Identify which cell holds the provided text, then report its [x, y] central coordinate. 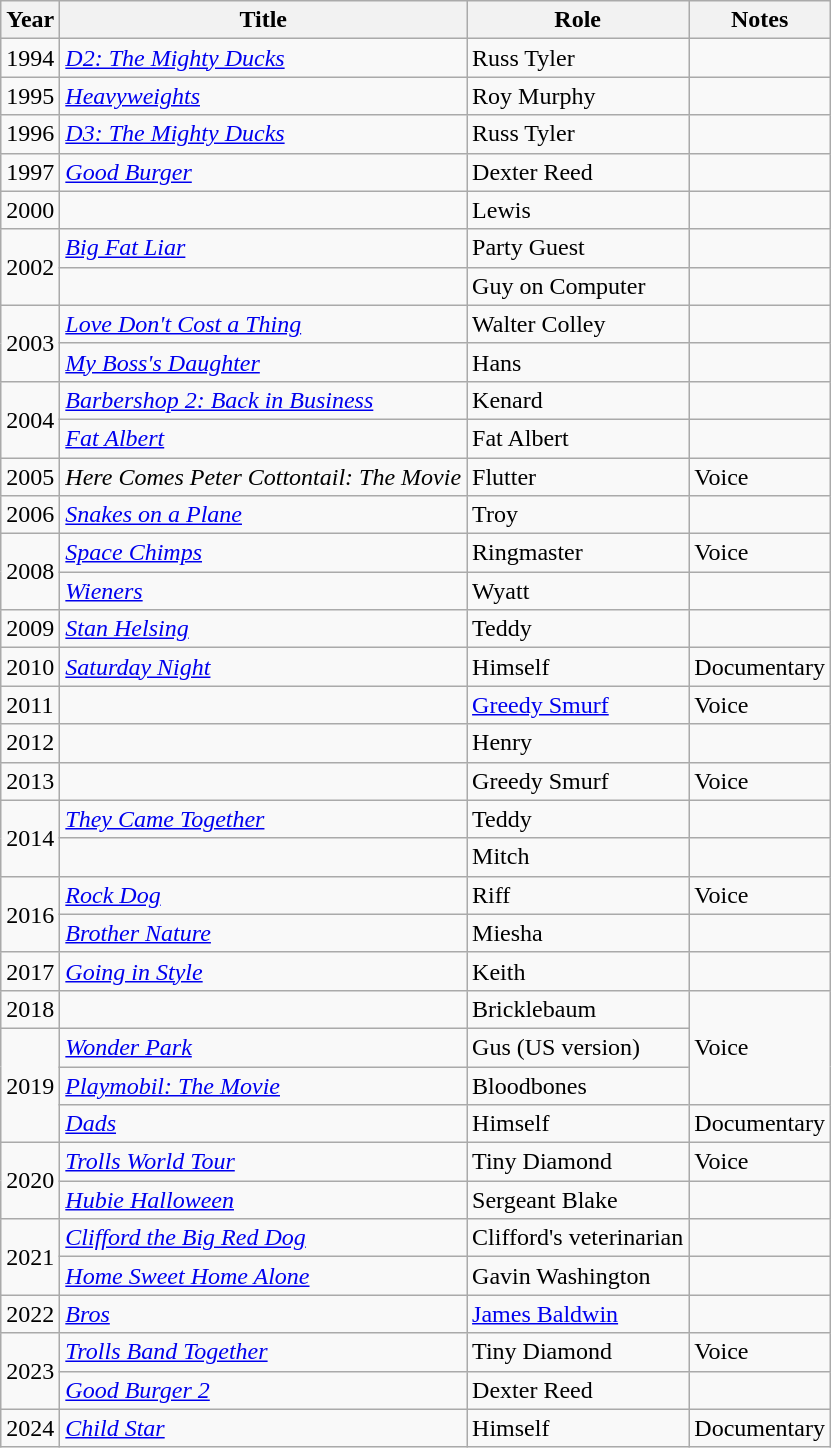
Keith [578, 971]
Heavyweights [264, 96]
2010 [30, 667]
Saturday Night [264, 667]
2003 [30, 343]
2016 [30, 914]
Roy Murphy [578, 96]
They Came Together [264, 819]
2019 [30, 1085]
1995 [30, 96]
2012 [30, 743]
Hans [578, 362]
Hubie Halloween [264, 1200]
Walter Colley [578, 324]
Miesha [578, 933]
D3: The Mighty Ducks [264, 134]
James Baldwin [578, 1314]
Wonder Park [264, 1047]
Flutter [578, 477]
Role [578, 20]
2013 [30, 781]
Bloodbones [578, 1085]
1994 [30, 58]
Wyatt [578, 591]
Clifford's veterinarian [578, 1238]
2002 [30, 267]
2009 [30, 629]
Big Fat Liar [264, 248]
2024 [30, 1428]
Child Star [264, 1428]
Mitch [578, 857]
2014 [30, 838]
1996 [30, 134]
Title [264, 20]
Ringmaster [578, 553]
2006 [30, 515]
Playmobil: The Movie [264, 1085]
2022 [30, 1314]
2000 [30, 210]
2017 [30, 971]
Gavin Washington [578, 1276]
Kenard [578, 400]
Brother Nature [264, 933]
2005 [30, 477]
Clifford the Big Red Dog [264, 1238]
Notes [760, 20]
Home Sweet Home Alone [264, 1276]
Gus (US version) [578, 1047]
Riff [578, 895]
Love Don't Cost a Thing [264, 324]
2011 [30, 705]
Trolls Band Together [264, 1352]
2008 [30, 572]
Wieners [264, 591]
2021 [30, 1257]
D2: The Mighty Ducks [264, 58]
Trolls World Tour [264, 1162]
Bricklebaum [578, 1009]
Party Guest [578, 248]
Good Burger [264, 172]
Sergeant Blake [578, 1200]
My Boss's Daughter [264, 362]
Rock Dog [264, 895]
1997 [30, 172]
Troy [578, 515]
2023 [30, 1371]
2018 [30, 1009]
2020 [30, 1181]
2004 [30, 419]
Bros [264, 1314]
Year [30, 20]
Barbershop 2: Back in Business [264, 400]
Going in Style [264, 971]
Space Chimps [264, 553]
Guy on Computer [578, 286]
Here Comes Peter Cottontail: The Movie [264, 477]
Stan Helsing [264, 629]
Lewis [578, 210]
Snakes on a Plane [264, 515]
Dads [264, 1124]
Henry [578, 743]
Good Burger 2 [264, 1390]
